Return [x, y] of the center of cell containing provided text 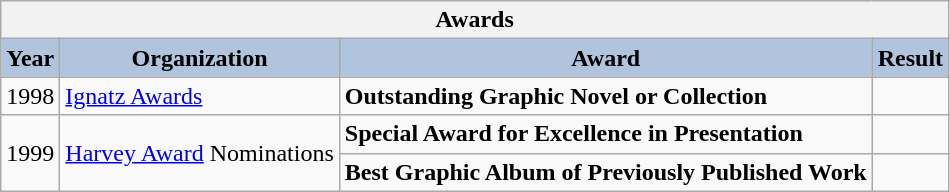
Harvey Award Nominations [200, 153]
Outstanding Graphic Novel or Collection [606, 96]
1998 [30, 96]
Awards [475, 20]
Year [30, 58]
Organization [200, 58]
1999 [30, 153]
Best Graphic Album of Previously Published Work [606, 172]
Special Award for Excellence in Presentation [606, 134]
Award [606, 58]
Result [910, 58]
Ignatz Awards [200, 96]
